Return the (X, Y) coordinate for the center point of the cell that contains the specified text.  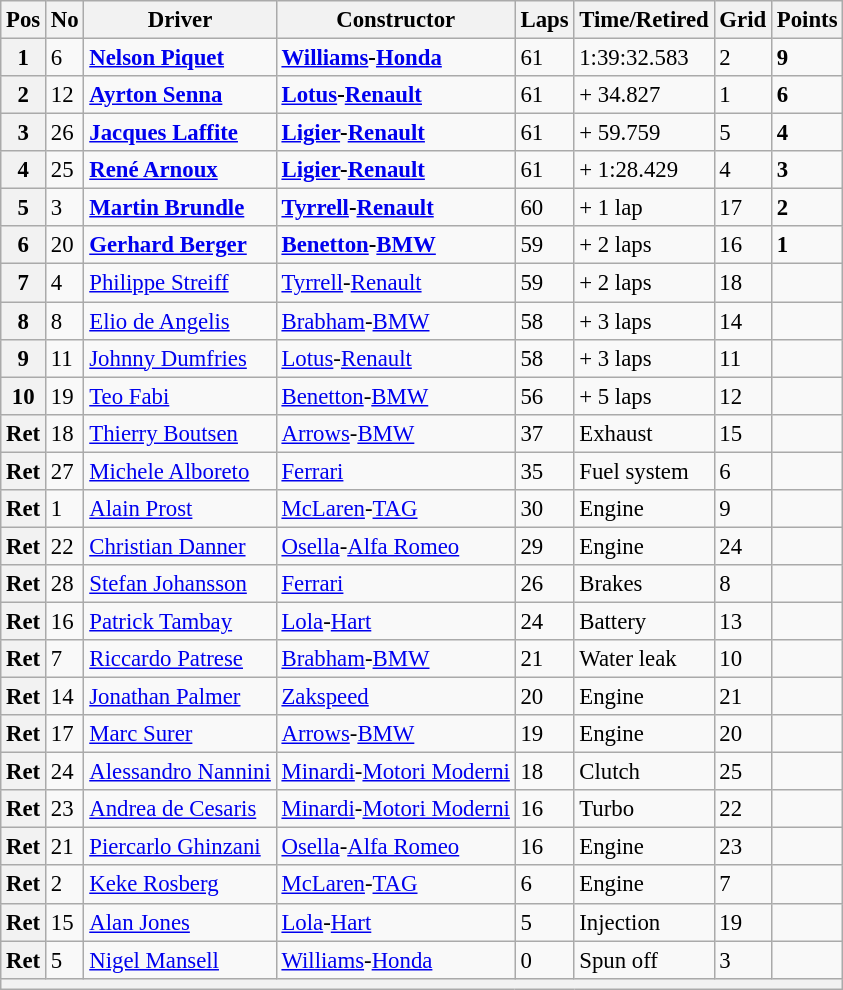
Grid (742, 20)
Piercarlo Ghinzani (180, 847)
+ 34.827 (644, 95)
Alain Prost (180, 509)
Stefan Johansson (180, 584)
Pos (24, 20)
Ayrton Senna (180, 95)
Christian Danner (180, 546)
Water leak (644, 659)
Riccardo Patrese (180, 659)
Nigel Mansell (180, 960)
+ 59.759 (644, 133)
Constructor (396, 20)
37 (544, 433)
+ 5 laps (644, 396)
Brakes (644, 584)
Nelson Piquet (180, 58)
35 (544, 471)
Time/Retired (644, 20)
Elio de Angelis (180, 321)
Thierry Boutsen (180, 433)
29 (544, 546)
13 (742, 621)
No (65, 20)
Battery (644, 621)
Jacques Laffite (180, 133)
Patrick Tambay (180, 621)
28 (65, 584)
1:39:32.583 (644, 58)
Philippe Streiff (180, 283)
Driver (180, 20)
Spun off (644, 960)
Andrea de Cesaris (180, 809)
René Arnoux (180, 170)
56 (544, 396)
Marc Surer (180, 734)
30 (544, 509)
Jonathan Palmer (180, 697)
Gerhard Berger (180, 245)
60 (544, 208)
Clutch (644, 772)
Martin Brundle (180, 208)
27 (65, 471)
Michele Alboreto (180, 471)
Injection (644, 922)
Johnny Dumfries (180, 358)
Laps (544, 20)
Keke Rosberg (180, 885)
+ 1:28.429 (644, 170)
Points (806, 20)
Teo Fabi (180, 396)
0 (544, 960)
Zakspeed (396, 697)
Fuel system (644, 471)
Alessandro Nannini (180, 772)
+ 1 lap (644, 208)
Exhaust (644, 433)
Alan Jones (180, 922)
Turbo (644, 809)
